Return the [X, Y] coordinate for the center point of the cell that contains the specified text.  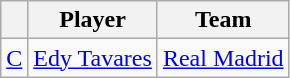
Team [223, 20]
C [14, 58]
Player [93, 20]
Real Madrid [223, 58]
Edy Tavares [93, 58]
